Provide the [X, Y] coordinate of the cell's center where the given text is located.  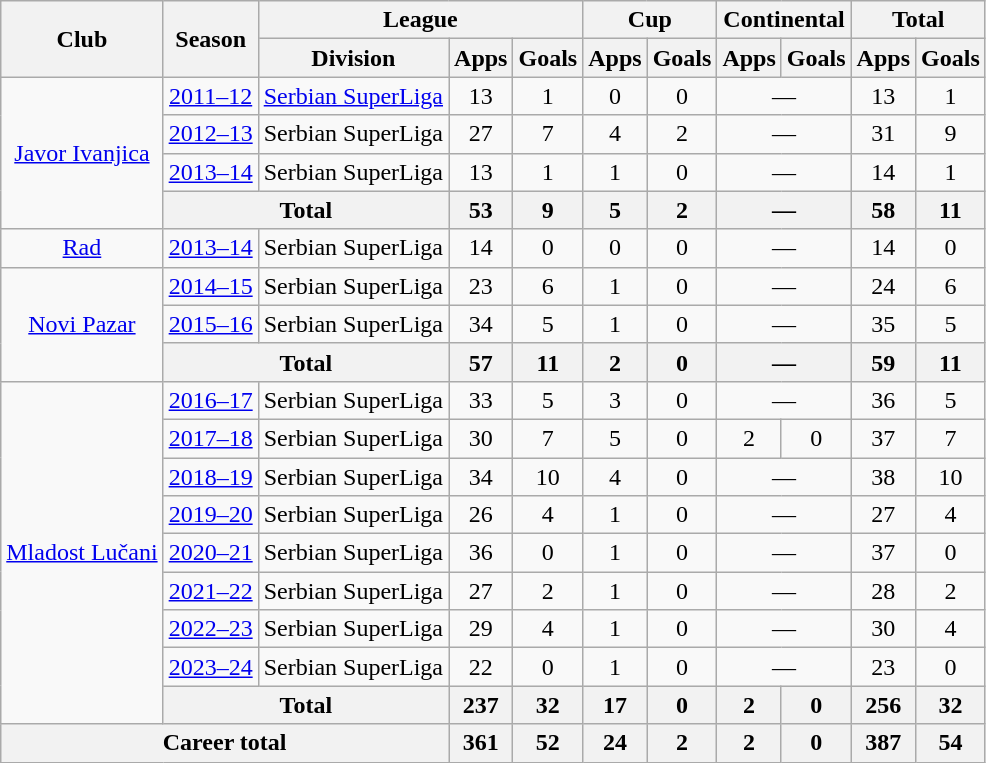
2022–23 [210, 629]
35 [883, 324]
2014–15 [210, 286]
2019–20 [210, 515]
387 [883, 743]
22 [481, 667]
Cup [650, 20]
33 [481, 400]
26 [481, 515]
2021–22 [210, 591]
54 [951, 743]
Career total [225, 743]
29 [481, 629]
Rad [82, 248]
53 [481, 210]
17 [615, 705]
2023–24 [210, 667]
3 [615, 400]
Club [82, 39]
52 [548, 743]
2016–17 [210, 400]
Continental [784, 20]
Mladost Lučani [82, 552]
361 [481, 743]
Javor Ivanjica [82, 153]
2015–16 [210, 324]
2017–18 [210, 438]
58 [883, 210]
Season [210, 39]
Novi Pazar [82, 324]
59 [883, 362]
31 [883, 134]
2012–13 [210, 134]
57 [481, 362]
28 [883, 591]
Division [353, 58]
2018–19 [210, 477]
2011–12 [210, 96]
256 [883, 705]
2020–21 [210, 553]
237 [481, 705]
League [420, 20]
38 [883, 477]
